Find where the given text appears and provide that cell's center as (X, Y) coordinate. 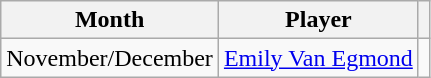
November/December (110, 58)
Month (110, 20)
Player (318, 20)
Emily Van Egmond (318, 58)
